Detect which cell encompasses the target text, then output its [x, y] center coordinate. 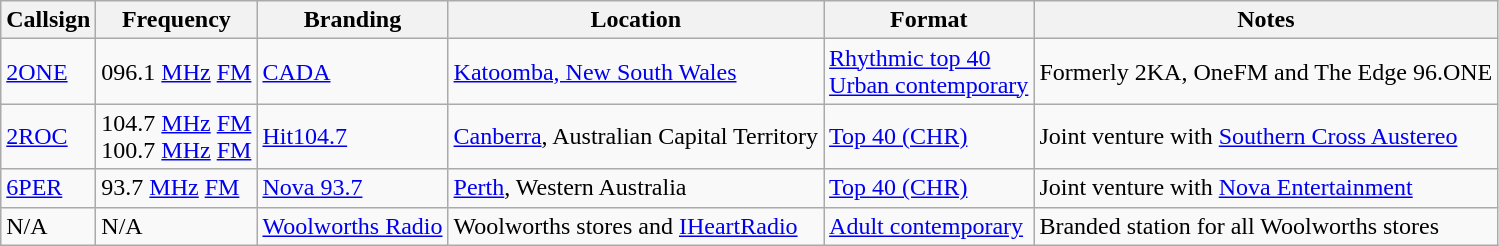
Katoomba, New South Wales [636, 72]
Woolworths Radio [352, 226]
Formerly 2KA, OneFM and The Edge 96.ONE [1266, 72]
Format [929, 20]
Location [636, 20]
6PER [48, 188]
Rhythmic top 40Urban contemporary [929, 72]
Notes [1266, 20]
Canberra, Australian Capital Territory [636, 136]
93.7 MHz FM [176, 188]
096.1 MHz FM [176, 72]
Woolworths stores and IHeartRadio [636, 226]
2ONE [48, 72]
Perth, Western Australia [636, 188]
Callsign [48, 20]
Hit104.7 [352, 136]
Adult contemporary [929, 226]
2ROC [48, 136]
Nova 93.7 [352, 188]
Joint venture with Nova Entertainment [1266, 188]
CADA [352, 72]
Branding [352, 20]
Frequency [176, 20]
Branded station for all Woolworths stores [1266, 226]
104.7 MHz FM100.7 MHz FM [176, 136]
Joint venture with Southern Cross Austereo [1266, 136]
